Return the (X, Y) coordinate for the center point of the cell that contains the specified text.  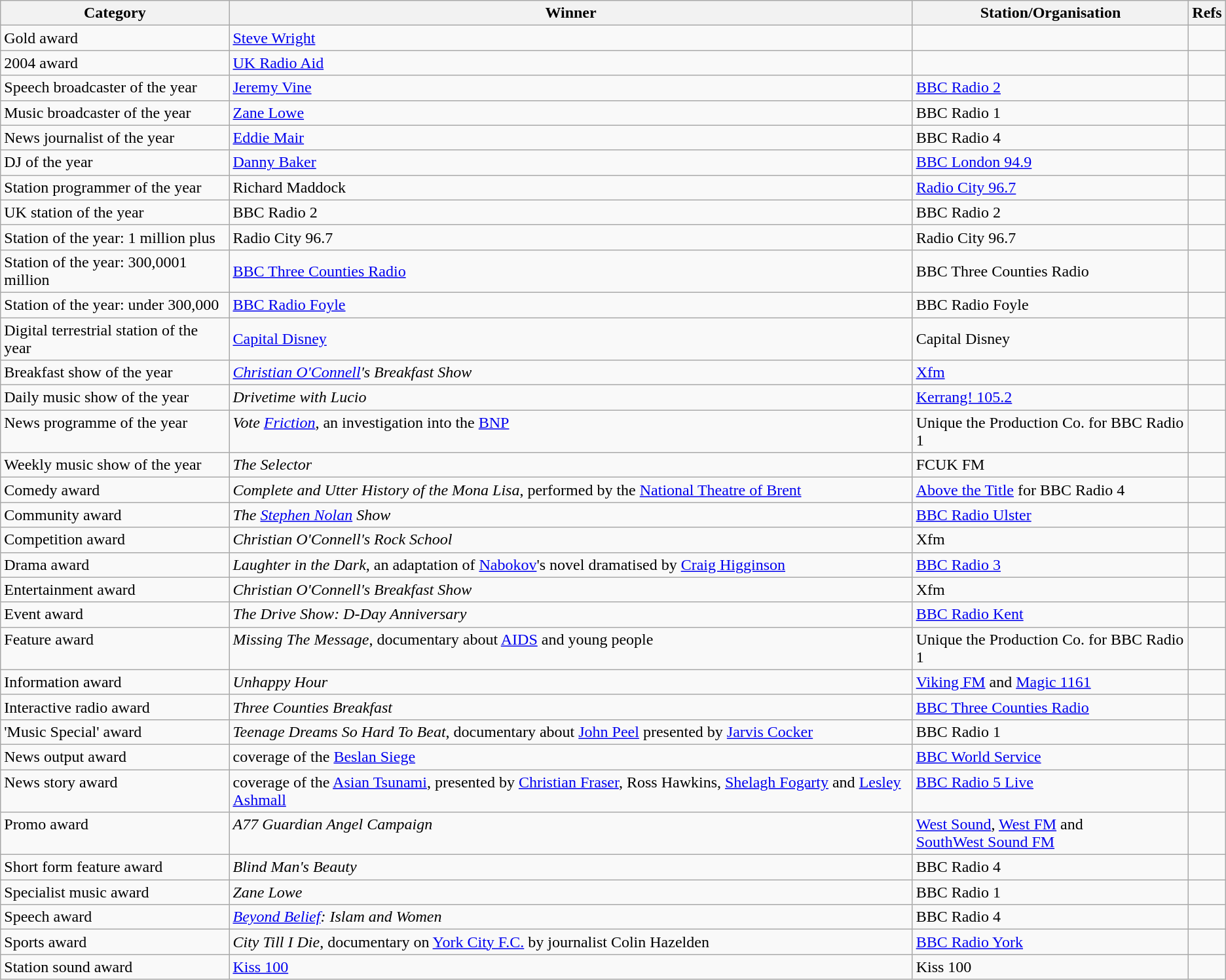
coverage of the Beslan Siege (571, 757)
City Till I Die, documentary on York City F.C. by journalist Colin Hazelden (571, 942)
Event award (115, 614)
Sports award (115, 942)
BBC Radio 3 (1050, 565)
Drivetime with Lucio (571, 398)
A77 Guardian Angel Campaign (571, 833)
DJ of the year (115, 162)
Viking FM and Magic 1161 (1050, 682)
Speech award (115, 917)
The Selector (571, 465)
News programme of the year (115, 431)
Kerrang! 105.2 (1050, 398)
Station of the year: 300,0001 million (115, 271)
Vote Friction, an investigation into the BNP (571, 431)
News output award (115, 757)
Richard Maddock (571, 187)
'Music Special' award (115, 732)
Music broadcaster of the year (115, 113)
Unhappy Hour (571, 682)
Drama award (115, 565)
Beyond Belief: Islam and Women (571, 917)
News story award (115, 790)
2004 award (115, 63)
News journalist of the year (115, 138)
Speech broadcaster of the year (115, 88)
Above the Title for BBC Radio 4 (1050, 490)
Comedy award (115, 490)
BBC Radio York (1050, 942)
Teenage Dreams So Hard To Beat, documentary about John Peel presented by Jarvis Cocker (571, 732)
BBC Radio 5 Live (1050, 790)
BBC World Service (1050, 757)
Entertainment award (115, 590)
Danny Baker (571, 162)
Winner (571, 13)
BBC London 94.9 (1050, 162)
Specialist music award (115, 892)
Jeremy Vine (571, 88)
UK station of the year (115, 212)
Category (115, 13)
Station programmer of the year (115, 187)
Three Counties Breakfast (571, 707)
Information award (115, 682)
Refs (1207, 13)
Steve Wright (571, 38)
Station/Organisation (1050, 13)
Competition award (115, 540)
Interactive radio award (115, 707)
Digital terrestrial station of the year (115, 338)
BBC Radio Ulster (1050, 515)
Eddie Mair (571, 138)
Short form feature award (115, 867)
The Stephen Nolan Show (571, 515)
Gold award (115, 38)
Weekly music show of the year (115, 465)
UK Radio Aid (571, 63)
coverage of the Asian Tsunami, presented by Christian Fraser, Ross Hawkins, Shelagh Fogarty and Lesley Ashmall (571, 790)
Feature award (115, 649)
Station of the year: 1 million plus (115, 237)
FCUK FM (1050, 465)
Promo award (115, 833)
Station sound award (115, 967)
Community award (115, 515)
Complete and Utter History of the Mona Lisa, performed by the National Theatre of Brent (571, 490)
Blind Man's Beauty (571, 867)
Daily music show of the year (115, 398)
The Drive Show: D-Day Anniversary (571, 614)
BBC Radio Kent (1050, 614)
Missing The Message, documentary about AIDS and young people (571, 649)
Breakfast show of the year (115, 373)
West Sound, West FM andSouthWest Sound FM (1050, 833)
Laughter in the Dark, an adaptation of Nabokov's novel dramatised by Craig Higginson (571, 565)
Christian O'Connell's Rock School (571, 540)
Station of the year: under 300,000 (115, 305)
